Scan for the cell matching the given text and deliver its [x, y] coordinate at center. 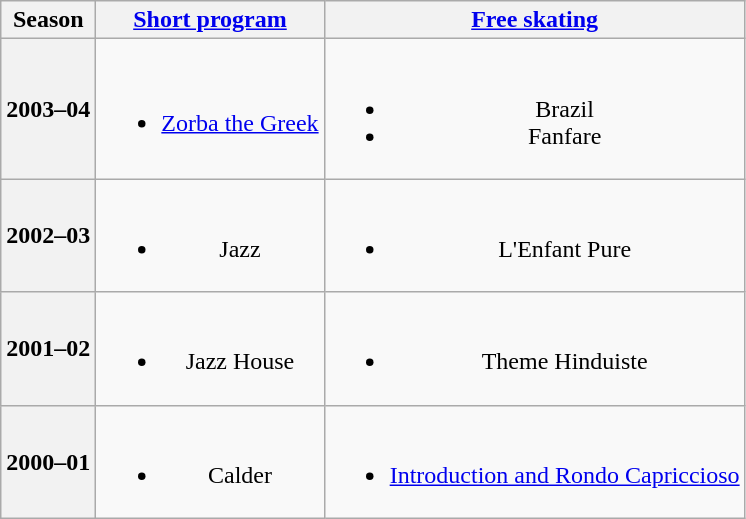
Jazz House [210, 348]
Short program [210, 20]
Calder [210, 462]
2001–02 [48, 348]
Season [48, 20]
Introduction and Rondo Capriccioso [534, 462]
2000–01 [48, 462]
Theme Hinduiste [534, 348]
2003–04 [48, 109]
Jazz [210, 236]
Free skating [534, 20]
Brazil Fanfare [534, 109]
L'Enfant Pure [534, 236]
Zorba the Greek [210, 109]
2002–03 [48, 236]
